For the text-containing cell, return its midpoint in (x, y) coordinate format. 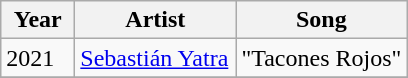
Artist (156, 20)
Sebastián Yatra (156, 58)
2021 (38, 58)
Year (38, 20)
"Tacones Rojos" (322, 58)
Song (322, 20)
